Locate the cell with the specified text and output its [X, Y] center coordinate. 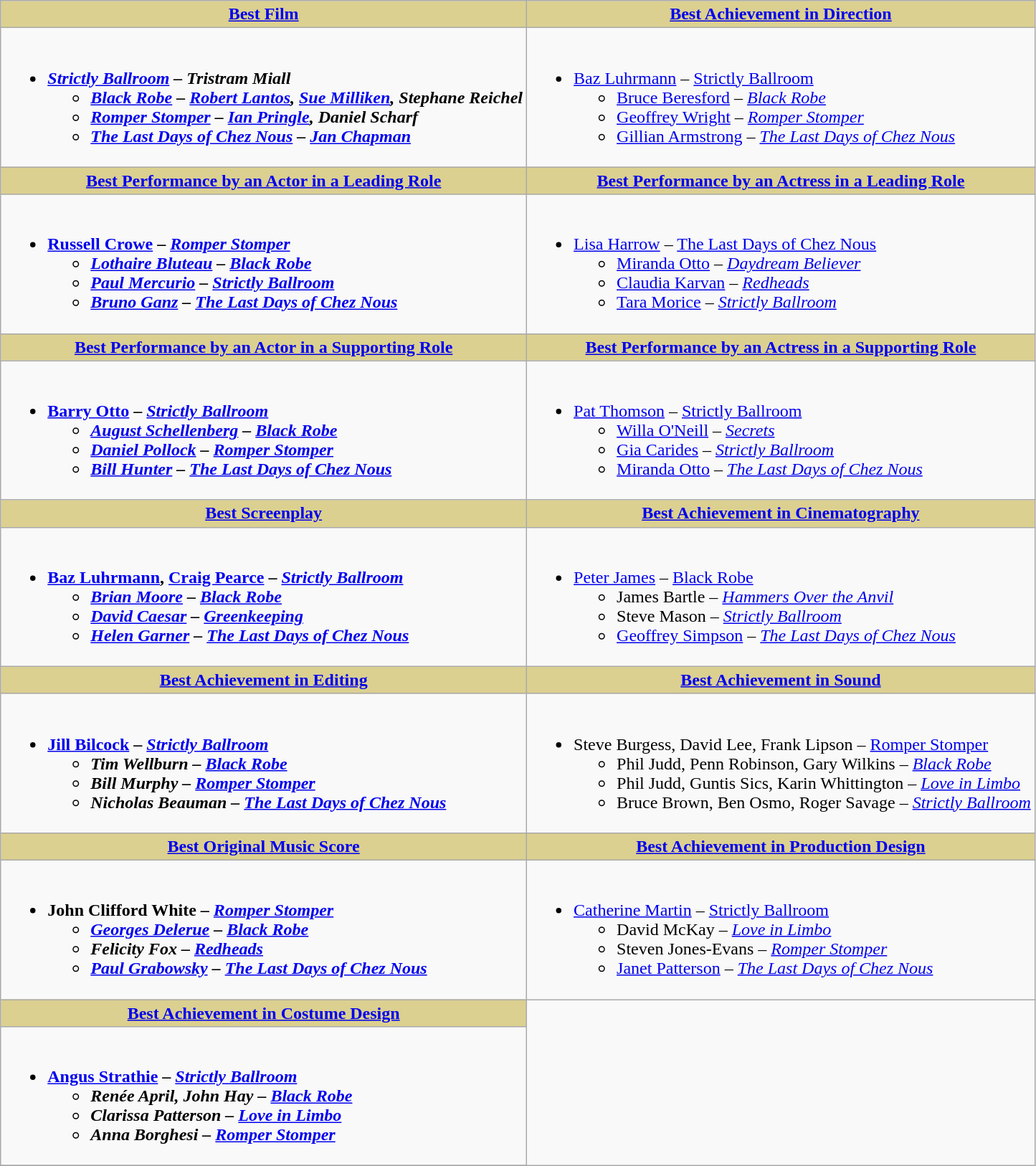
Best Performance by an Actor in a Supporting Role [264, 347]
Best Achievement in Costume Design [264, 1013]
Best Achievement in Production Design [781, 846]
Baz Luhrmann – Strictly BallroomBruce Beresford – Black RobeGeoffrey Wright – Romper StomperGillian Armstrong – The Last Days of Chez Nous [781, 98]
Best Achievement in Cinematography [781, 513]
Pat Thomson – Strictly BallroomWilla O'Neill – SecretsGia Carides – Strictly BallroomMiranda Otto – The Last Days of Chez Nous [781, 430]
Best Film [264, 14]
Baz Luhrmann, Craig Pearce – Strictly BallroomBrian Moore – Black RobeDavid Caesar – GreenkeepingHelen Garner – The Last Days of Chez Nous [264, 597]
Best Achievement in Sound [781, 680]
Best Performance by an Actor in a Leading Role [264, 181]
Lisa Harrow – The Last Days of Chez NousMiranda Otto – Daydream BelieverClaudia Karvan – RedheadsTara Morice – Strictly Ballroom [781, 264]
Barry Otto – Strictly BallroomAugust Schellenberg – Black RobeDaniel Pollock – Romper StomperBill Hunter – The Last Days of Chez Nous [264, 430]
John Clifford White – Romper StomperGeorges Delerue – Black RobeFelicity Fox – RedheadsPaul Grabowsky – The Last Days of Chez Nous [264, 929]
Catherine Martin – Strictly BallroomDavid McKay – Love in LimboSteven Jones-Evans – Romper StomperJanet Patterson – The Last Days of Chez Nous [781, 929]
Peter James – Black RobeJames Bartle – Hammers Over the AnvilSteve Mason – Strictly BallroomGeoffrey Simpson – The Last Days of Chez Nous [781, 597]
Best Screenplay [264, 513]
Angus Strathie – Strictly BallroomRenée April, John Hay – Black RobeClarissa Patterson – Love in LimboAnna Borghesi – Romper Stomper [264, 1096]
Best Achievement in Direction [781, 14]
Best Performance by an Actress in a Leading Role [781, 181]
Jill Bilcock – Strictly BallroomTim Wellburn – Black RobeBill Murphy – Romper StomperNicholas Beauman – The Last Days of Chez Nous [264, 763]
Best Performance by an Actress in a Supporting Role [781, 347]
Best Original Music Score [264, 846]
Best Achievement in Editing [264, 680]
Russell Crowe – Romper StomperLothaire Bluteau – Black RobePaul Mercurio – Strictly BallroomBruno Ganz – The Last Days of Chez Nous [264, 264]
